For the text-containing cell, return its midpoint in [X, Y] coordinate format. 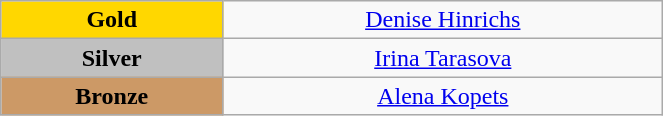
Denise Hinrichs [443, 20]
Bronze [112, 96]
Alena Kopets [443, 96]
Irina Tarasova [443, 58]
Gold [112, 20]
Silver [112, 58]
